Search for the cell housing the specified text and yield its (X, Y) center coordinate. 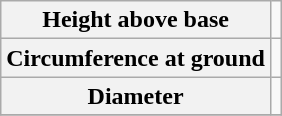
Height above base (136, 20)
Circumference at ground (136, 58)
Diameter (136, 96)
